Search for the cell housing the specified text and yield its (X, Y) center coordinate. 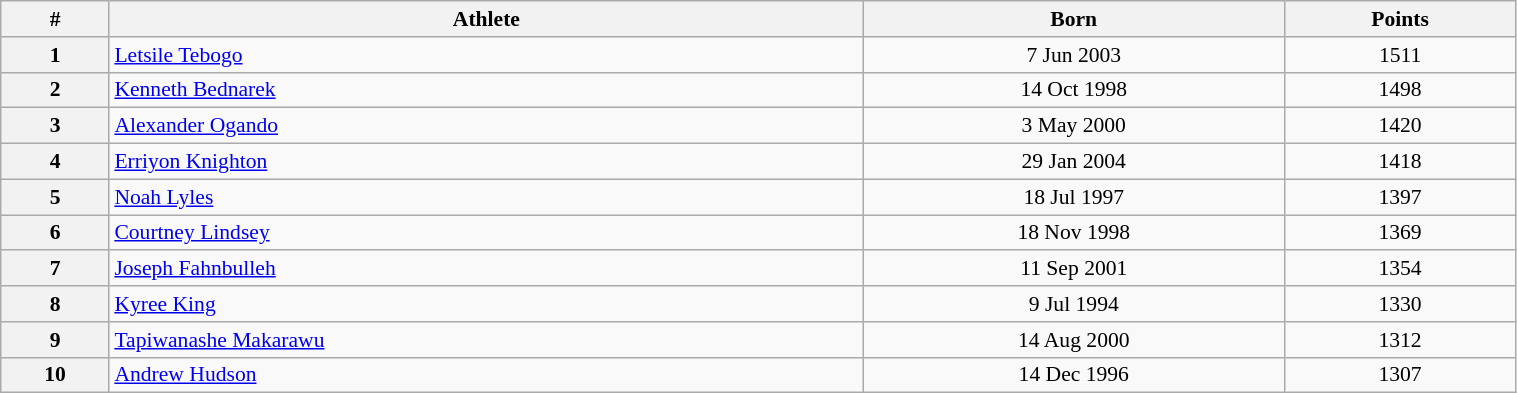
1498 (1400, 90)
Joseph Fahnbulleh (486, 269)
Born (1074, 19)
10 (56, 375)
14 Aug 2000 (1074, 340)
Kyree King (486, 304)
5 (56, 197)
Points (1400, 19)
9 (56, 340)
7 (56, 269)
1 (56, 55)
# (56, 19)
Letsile Tebogo (486, 55)
6 (56, 233)
3 May 2000 (1074, 126)
18 Jul 1997 (1074, 197)
29 Jan 2004 (1074, 162)
Athlete (486, 19)
1369 (1400, 233)
8 (56, 304)
18 Nov 1998 (1074, 233)
Tapiwanashe Makarawu (486, 340)
Andrew Hudson (486, 375)
1418 (1400, 162)
3 (56, 126)
14 Oct 1998 (1074, 90)
11 Sep 2001 (1074, 269)
1511 (1400, 55)
1397 (1400, 197)
1307 (1400, 375)
7 Jun 2003 (1074, 55)
Noah Lyles (486, 197)
9 Jul 1994 (1074, 304)
14 Dec 1996 (1074, 375)
Erriyon Knighton (486, 162)
1354 (1400, 269)
Courtney Lindsey (486, 233)
1420 (1400, 126)
Alexander Ogando (486, 126)
4 (56, 162)
1330 (1400, 304)
1312 (1400, 340)
Kenneth Bednarek (486, 90)
2 (56, 90)
